Locate the cell with the specified text and output its [X, Y] center coordinate. 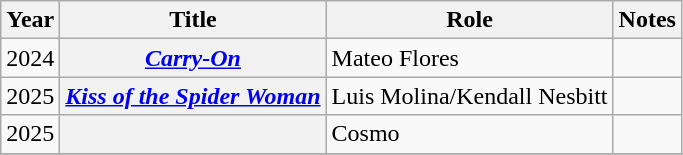
Kiss of the Spider Woman [193, 96]
Year [30, 20]
2024 [30, 58]
Title [193, 20]
Role [470, 20]
Luis Molina/Kendall Nesbitt [470, 96]
Cosmo [470, 134]
Mateo Flores [470, 58]
Carry-On [193, 58]
Notes [647, 20]
